Capture the cell that displays the provided text and extract its (x, y) central coordinate. 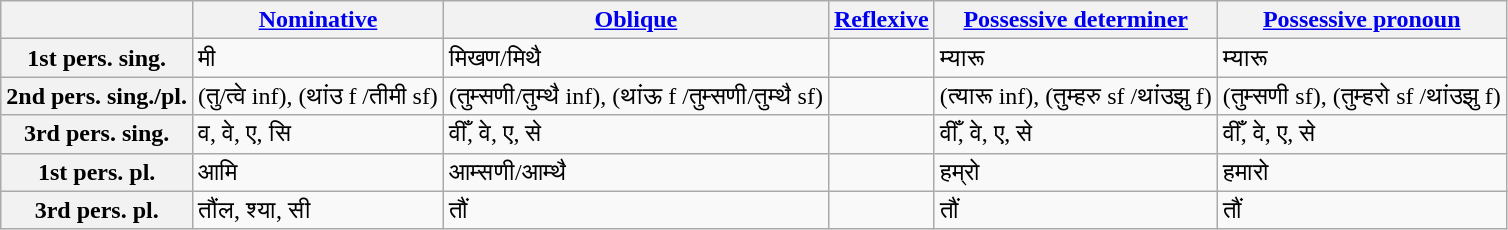
Nominative (318, 20)
(त्यारू inf), (तुम्हरु sf /थांउझु f) (1076, 96)
Reflexive (881, 20)
3rd pers. pl. (97, 210)
1st pers. sing. (97, 58)
(तुम्सणी sf), (तुम्हरो sf /थांउझु f) (1362, 96)
मिखण/मिथै (636, 58)
(तुम्सणी/तुम्थै inf), (थांऊ f /तुम्सणी/तुम्थै sf) (636, 96)
(तु/त्वे inf), (थांउ f /तीमी sf) (318, 96)
व, वे, ए, सि (318, 134)
हमारो (1362, 172)
3rd pers. sing. (97, 134)
आम्सणी/आम्थै (636, 172)
Oblique (636, 20)
हम्रो (1076, 172)
2nd pers. sing./pl. (97, 96)
1st pers. pl. (97, 172)
Possessive pronoun (1362, 20)
Possessive determiner (1076, 20)
तौंल, श्या, सी (318, 210)
मी (318, 58)
आमि (318, 172)
